Capture the cell that displays the provided text and extract its (X, Y) central coordinate. 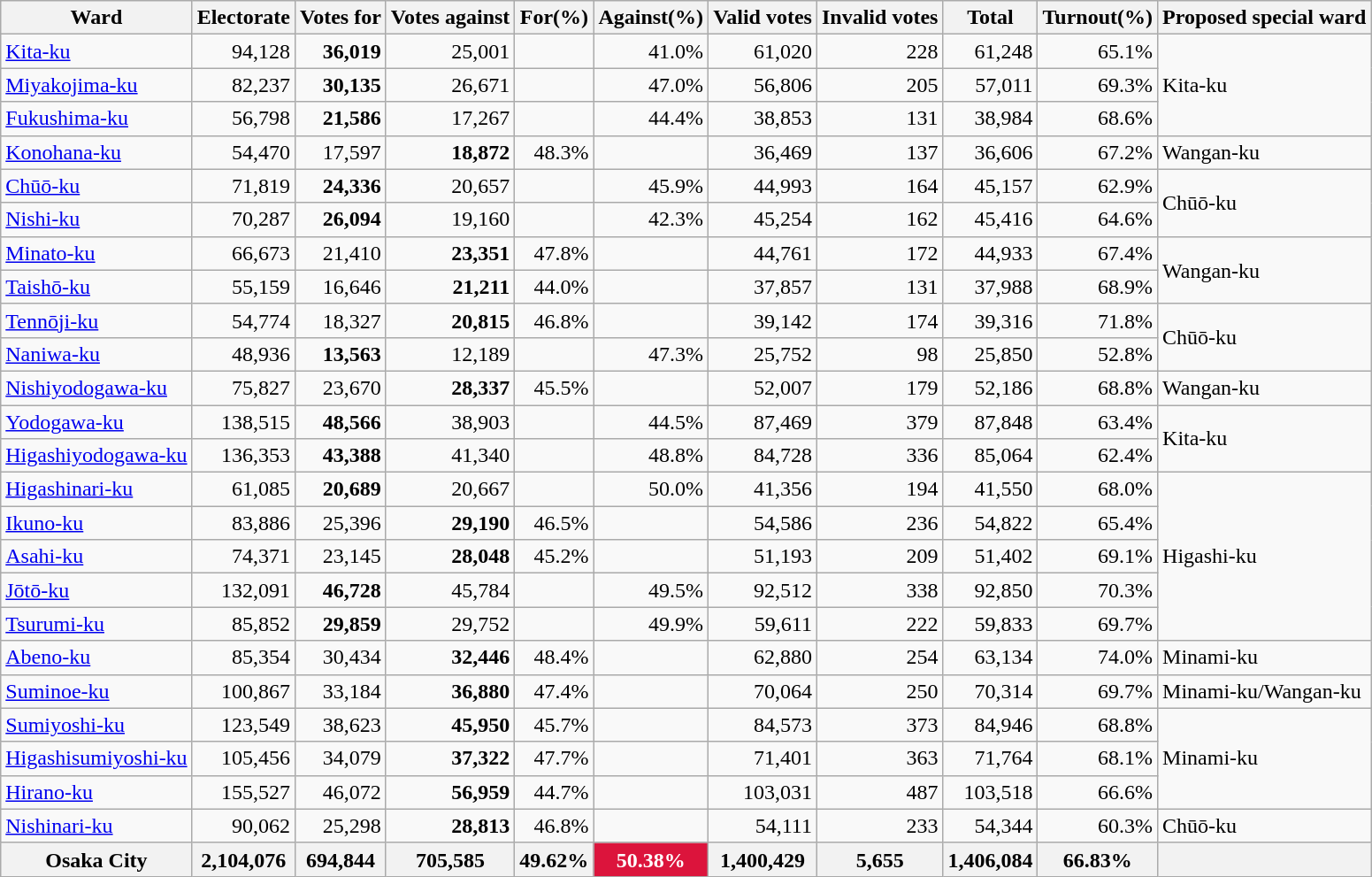
37,988 (991, 287)
21,211 (450, 287)
98 (879, 354)
45.5% (554, 388)
54,344 (991, 826)
46,728 (340, 590)
254 (879, 658)
138,515 (243, 422)
44.7% (554, 792)
24,336 (340, 186)
103,518 (991, 792)
105,456 (243, 758)
373 (879, 725)
25,396 (340, 523)
44,761 (763, 253)
50.38% (651, 859)
46.5% (554, 523)
Higashi-ku (1265, 557)
Electorate (243, 18)
17,597 (340, 152)
36,606 (991, 152)
Votes against (450, 18)
70,287 (243, 219)
54,586 (763, 523)
56,798 (243, 119)
236 (879, 523)
12,189 (450, 354)
26,094 (340, 219)
Ikuno-ku (96, 523)
379 (879, 422)
37,857 (763, 287)
Konohana-ku (96, 152)
137 (879, 152)
Valid votes (763, 18)
51,193 (763, 557)
45,416 (991, 219)
74.0% (1098, 658)
45.2% (554, 557)
54,822 (991, 523)
68.0% (1098, 489)
25,298 (340, 826)
194 (879, 489)
25,001 (450, 51)
18,327 (340, 320)
41.0% (651, 51)
71,819 (243, 186)
28,813 (450, 826)
66.6% (1098, 792)
69.1% (1098, 557)
47.8% (554, 253)
Invalid votes (879, 18)
68.9% (1098, 287)
61,248 (991, 51)
41,340 (450, 456)
32,446 (450, 658)
66,673 (243, 253)
65.4% (1098, 523)
100,867 (243, 691)
62,880 (763, 658)
48,936 (243, 354)
29,859 (340, 624)
1,400,429 (763, 859)
28,048 (450, 557)
82,237 (243, 85)
Osaka City (96, 859)
70.3% (1098, 590)
87,848 (991, 422)
92,850 (991, 590)
66.83% (1098, 859)
250 (879, 691)
Miyakojima-ku (96, 85)
59,611 (763, 624)
85,064 (991, 456)
23,145 (340, 557)
41,356 (763, 489)
29,190 (450, 523)
Against(%) (651, 18)
18,872 (450, 152)
50.0% (651, 489)
For(%) (554, 18)
Minato-ku (96, 253)
26,671 (450, 85)
44.5% (651, 422)
84,946 (991, 725)
209 (879, 557)
Hirano-ku (96, 792)
56,959 (450, 792)
71.8% (1098, 320)
69.3% (1098, 85)
2,104,076 (243, 859)
62.9% (1098, 186)
23,670 (340, 388)
16,646 (340, 287)
228 (879, 51)
30,434 (340, 658)
68.6% (1098, 119)
Yodogawa-ku (96, 422)
49.5% (651, 590)
52,186 (991, 388)
Fukushima-ku (96, 119)
46,072 (340, 792)
136,353 (243, 456)
20,667 (450, 489)
23,351 (450, 253)
25,850 (991, 354)
52.8% (1098, 354)
21,410 (340, 253)
205 (879, 85)
65.1% (1098, 51)
47.0% (651, 85)
44.0% (554, 287)
48.3% (554, 152)
55,159 (243, 287)
Higashisumiyoshi-ku (96, 758)
487 (879, 792)
68.1% (1098, 758)
28,337 (450, 388)
57,011 (991, 85)
63,134 (991, 658)
84,573 (763, 725)
38,853 (763, 119)
74,371 (243, 557)
94,128 (243, 51)
33,184 (340, 691)
164 (879, 186)
Suminoe-ku (96, 691)
45.9% (651, 186)
67.2% (1098, 152)
Abeno-ku (96, 658)
103,031 (763, 792)
45.7% (554, 725)
67.4% (1098, 253)
41,550 (991, 489)
Total (991, 18)
36,880 (450, 691)
20,815 (450, 320)
363 (879, 758)
59,833 (991, 624)
39,316 (991, 320)
48,566 (340, 422)
92,512 (763, 590)
54,774 (243, 320)
47.3% (651, 354)
21,586 (340, 119)
38,903 (450, 422)
83,886 (243, 523)
48.8% (651, 456)
5,655 (879, 859)
Jōtō-ku (96, 590)
85,852 (243, 624)
17,267 (450, 119)
84,728 (763, 456)
54,470 (243, 152)
71,764 (991, 758)
20,657 (450, 186)
38,623 (340, 725)
45,254 (763, 219)
29,752 (450, 624)
60.3% (1098, 826)
37,322 (450, 758)
19,160 (450, 219)
13,563 (340, 354)
30,135 (340, 85)
63.4% (1098, 422)
71,401 (763, 758)
155,527 (243, 792)
233 (879, 826)
Taishō-ku (96, 287)
45,950 (450, 725)
44,993 (763, 186)
Proposed special ward (1265, 18)
45,784 (450, 590)
75,827 (243, 388)
54,111 (763, 826)
338 (879, 590)
90,062 (243, 826)
705,585 (450, 859)
61,020 (763, 51)
222 (879, 624)
Nishiyodogawa-ku (96, 388)
172 (879, 253)
336 (879, 456)
47.4% (554, 691)
25,752 (763, 354)
123,549 (243, 725)
Votes for (340, 18)
52,007 (763, 388)
162 (879, 219)
44,933 (991, 253)
51,402 (991, 557)
Minami-ku/Wangan-ku (1265, 691)
Turnout(%) (1098, 18)
694,844 (340, 859)
Asahi-ku (96, 557)
61,085 (243, 489)
174 (879, 320)
62.4% (1098, 456)
87,469 (763, 422)
49.62% (554, 859)
1,406,084 (991, 859)
132,091 (243, 590)
Nishi-ku (96, 219)
45,157 (991, 186)
Higashinari-ku (96, 489)
42.3% (651, 219)
Higashiyodogawa-ku (96, 456)
48.4% (554, 658)
34,079 (340, 758)
47.7% (554, 758)
85,354 (243, 658)
39,142 (763, 320)
70,064 (763, 691)
70,314 (991, 691)
Tsurumi-ku (96, 624)
38,984 (991, 119)
Naniwa-ku (96, 354)
44.4% (651, 119)
Nishinari-ku (96, 826)
Tennōji-ku (96, 320)
43,388 (340, 456)
Ward (96, 18)
36,019 (340, 51)
49.9% (651, 624)
179 (879, 388)
20,689 (340, 489)
64.6% (1098, 219)
56,806 (763, 85)
Sumiyoshi-ku (96, 725)
36,469 (763, 152)
